Extract the [x, y] coordinate from the center of the cell holding the provided text.  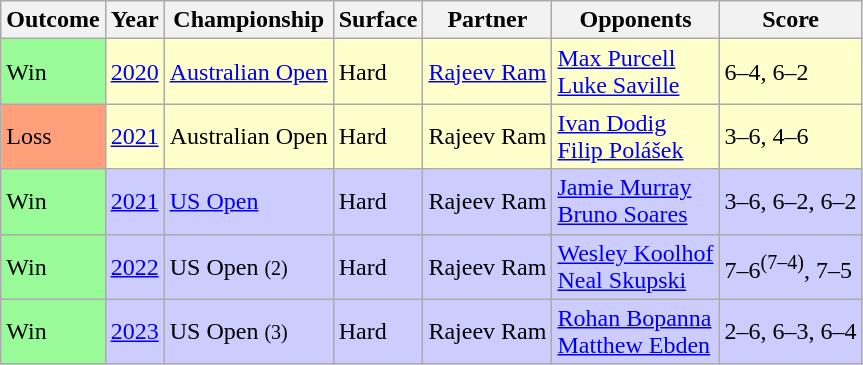
Year [134, 20]
Rohan Bopanna Matthew Ebden [636, 332]
Wesley Koolhof Neal Skupski [636, 266]
US Open [248, 202]
US Open (2) [248, 266]
2022 [134, 266]
Opponents [636, 20]
2020 [134, 72]
Surface [378, 20]
Championship [248, 20]
US Open (3) [248, 332]
6–4, 6–2 [790, 72]
Max Purcell Luke Saville [636, 72]
Score [790, 20]
Partner [488, 20]
Jamie Murray Bruno Soares [636, 202]
Loss [53, 136]
2023 [134, 332]
2–6, 6–3, 6–4 [790, 332]
Ivan Dodig Filip Polášek [636, 136]
3–6, 4–6 [790, 136]
7–6(7–4), 7–5 [790, 266]
3–6, 6–2, 6–2 [790, 202]
Outcome [53, 20]
